Provide the [X, Y] coordinate of the cell's center where the given text is located.  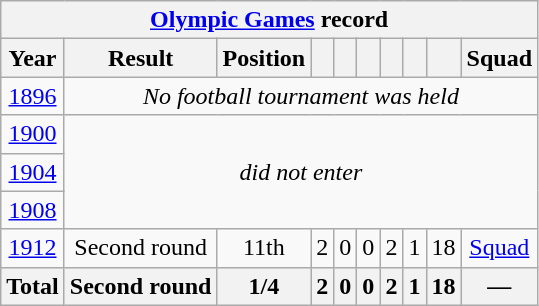
did not enter [300, 172]
No football tournament was held [300, 96]
Result [140, 58]
Total [33, 286]
Olympic Games record [270, 20]
Position [264, 58]
1896 [33, 96]
11th [264, 248]
1908 [33, 210]
Year [33, 58]
1900 [33, 134]
1912 [33, 248]
1/4 [264, 286]
— [499, 286]
1904 [33, 172]
